Pinpoint the cell where the given text exists, returning its [x, y] midpoint coordinate. 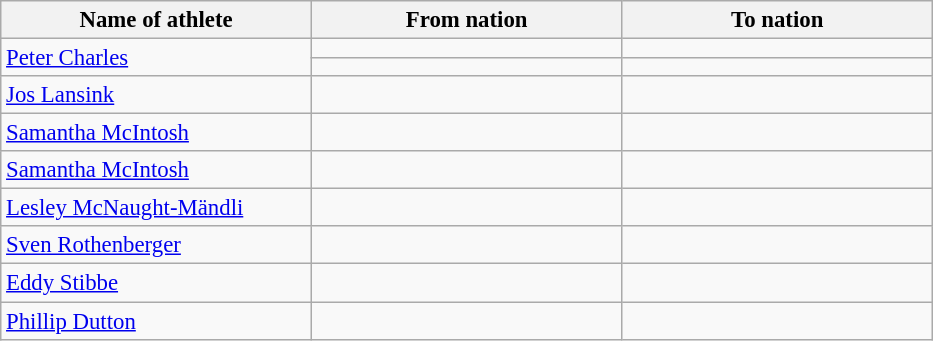
From nation [466, 20]
Peter Charles [156, 58]
Lesley McNaught-Mändli [156, 208]
Eddy Stibbe [156, 283]
To nation [778, 20]
Jos Lansink [156, 95]
Sven Rothenberger [156, 245]
Name of athlete [156, 20]
Phillip Dutton [156, 321]
